Locate the cell with the specified text and output its [x, y] center coordinate. 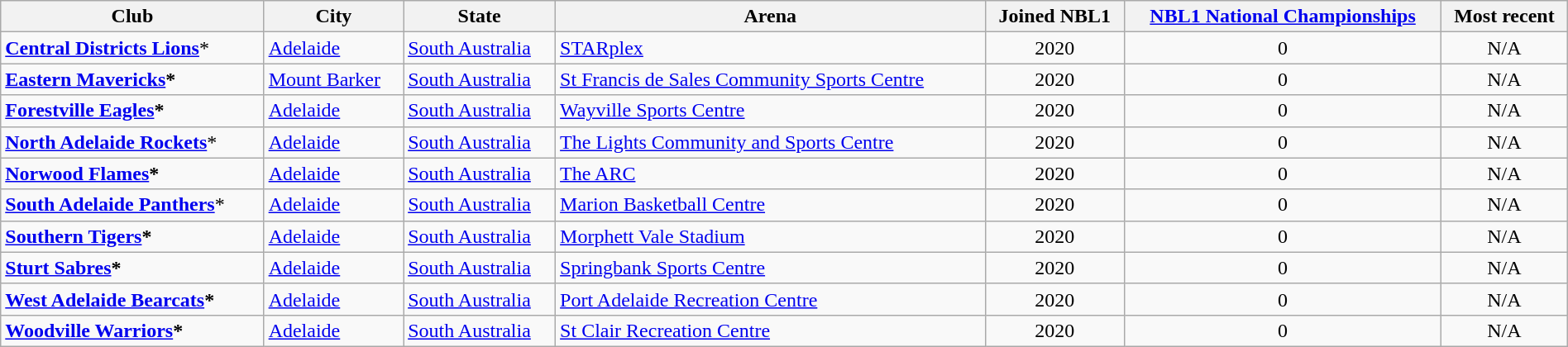
Joined NBL1 [1055, 17]
North Adelaide Rockets* [132, 142]
Port Adelaide Recreation Centre [771, 299]
Southern Tigers* [132, 236]
Sturt Sabres* [132, 268]
Marion Basketball Centre [771, 205]
Woodville Warriors* [132, 330]
Wayville Sports Centre [771, 111]
Norwood Flames* [132, 173]
Most recent [1505, 17]
South Adelaide Panthers* [132, 205]
West Adelaide Bearcats* [132, 299]
Eastern Mavericks* [132, 79]
Springbank Sports Centre [771, 268]
Arena [771, 17]
St Francis de Sales Community Sports Centre [771, 79]
The ARC [771, 173]
Central Districts Lions* [132, 48]
Club [132, 17]
NBL1 National Championships [1284, 17]
Forestville Eagles* [132, 111]
St Clair Recreation Centre [771, 330]
Mount Barker [334, 79]
Morphett Vale Stadium [771, 236]
The Lights Community and Sports Centre [771, 142]
STARplex [771, 48]
City [334, 17]
State [480, 17]
